Return (x, y) of the center of cell containing provided text 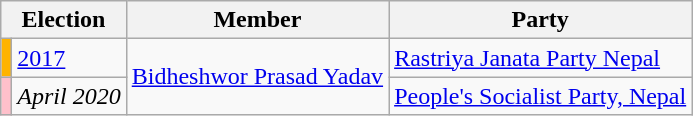
Bidheshwor Prasad Yadav (257, 77)
Rastriya Janata Party Nepal (540, 58)
People's Socialist Party, Nepal (540, 96)
April 2020 (69, 96)
Member (257, 20)
2017 (69, 58)
Election (64, 20)
Party (540, 20)
